Detect which cell encompasses the target text, then output its [X, Y] center coordinate. 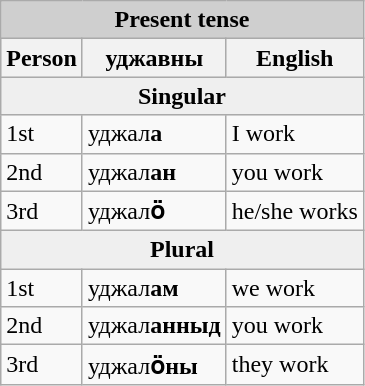
English [294, 58]
уджалӧны [154, 365]
уджалам [154, 288]
уджаланныд [154, 326]
уджалан [154, 172]
Plural [182, 250]
уджалӧ [154, 211]
we work [294, 288]
Singular [182, 96]
уджала [154, 134]
уджавны [154, 58]
Person [42, 58]
they work [294, 365]
I work [294, 134]
Present tense [182, 20]
he/she works [294, 211]
